Detect which cell encompasses the target text, then output its (x, y) center coordinate. 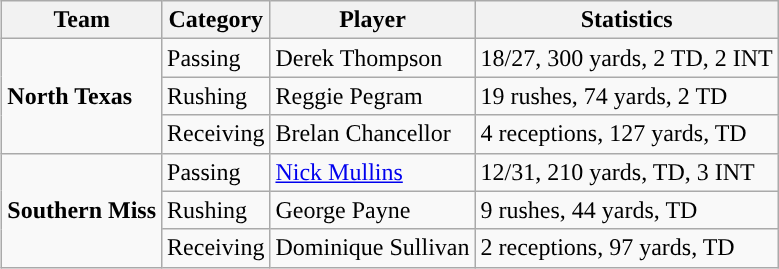
Brelan Chancellor (372, 134)
Reggie Pegram (372, 96)
Derek Thompson (372, 58)
Team (82, 20)
18/27, 300 yards, 2 TD, 2 INT (626, 58)
19 rushes, 74 yards, 2 TD (626, 96)
Dominique Sullivan (372, 248)
George Payne (372, 210)
4 receptions, 127 yards, TD (626, 134)
Statistics (626, 20)
North Texas (82, 96)
2 receptions, 97 yards, TD (626, 248)
Category (216, 20)
Nick Mullins (372, 172)
12/31, 210 yards, TD, 3 INT (626, 172)
Southern Miss (82, 210)
Player (372, 20)
9 rushes, 44 yards, TD (626, 210)
